Determine the (x, y) coordinate at the center of the cell enclosing the given text.  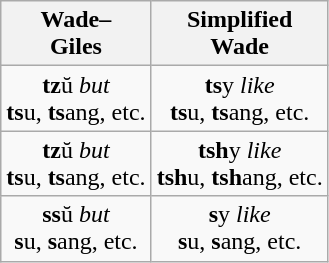
ssŭ butsu, sang, etc. (76, 228)
SimplifiedWade (240, 34)
tsy liketsu, tsang, etc. (240, 98)
tshy liketshu, tshang, etc. (240, 164)
Wade–Giles (76, 34)
sy likesu, sang, etc. (240, 228)
